Identify which cell holds the provided text, then report its [X, Y] central coordinate. 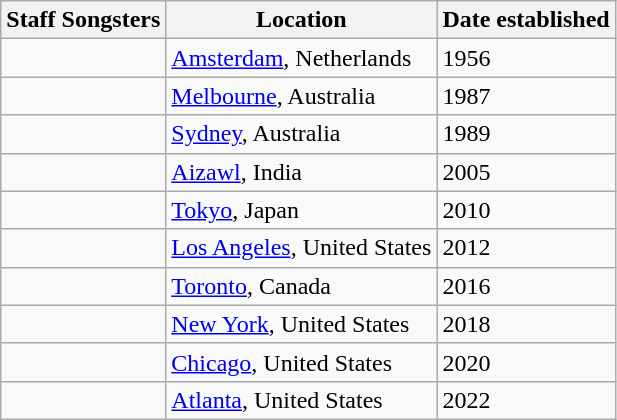
Staff Songsters [84, 20]
Date established [526, 20]
New York, United States [302, 324]
2012 [526, 248]
Amsterdam, Netherlands [302, 58]
Location [302, 20]
Aizawl, India [302, 172]
2018 [526, 324]
1989 [526, 134]
Tokyo, Japan [302, 210]
1987 [526, 96]
Toronto, Canada [302, 286]
2005 [526, 172]
Chicago, United States [302, 362]
2022 [526, 400]
1956 [526, 58]
Los Angeles, United States [302, 248]
Sydney, Australia [302, 134]
2010 [526, 210]
Atlanta, United States [302, 400]
Melbourne, Australia [302, 96]
2020 [526, 362]
2016 [526, 286]
